Return the [X, Y] coordinate for the center point of the cell that contains the specified text.  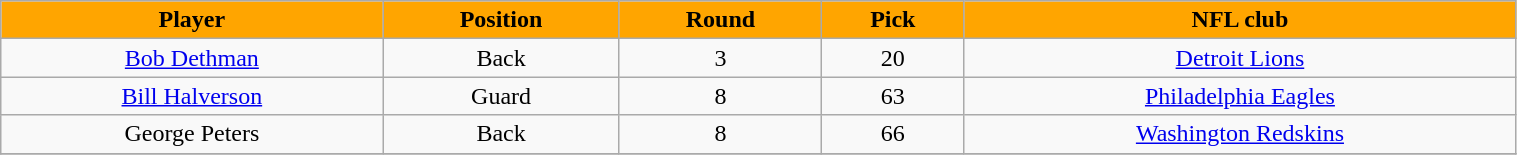
Pick [893, 20]
63 [893, 96]
Philadelphia Eagles [1240, 96]
Bob Dethman [192, 58]
Round [720, 20]
Washington Redskins [1240, 134]
66 [893, 134]
Bill Halverson [192, 96]
3 [720, 58]
Player [192, 20]
20 [893, 58]
NFL club [1240, 20]
George Peters [192, 134]
Detroit Lions [1240, 58]
Position [501, 20]
Guard [501, 96]
